Detect which cell encompasses the target text, then output its (X, Y) center coordinate. 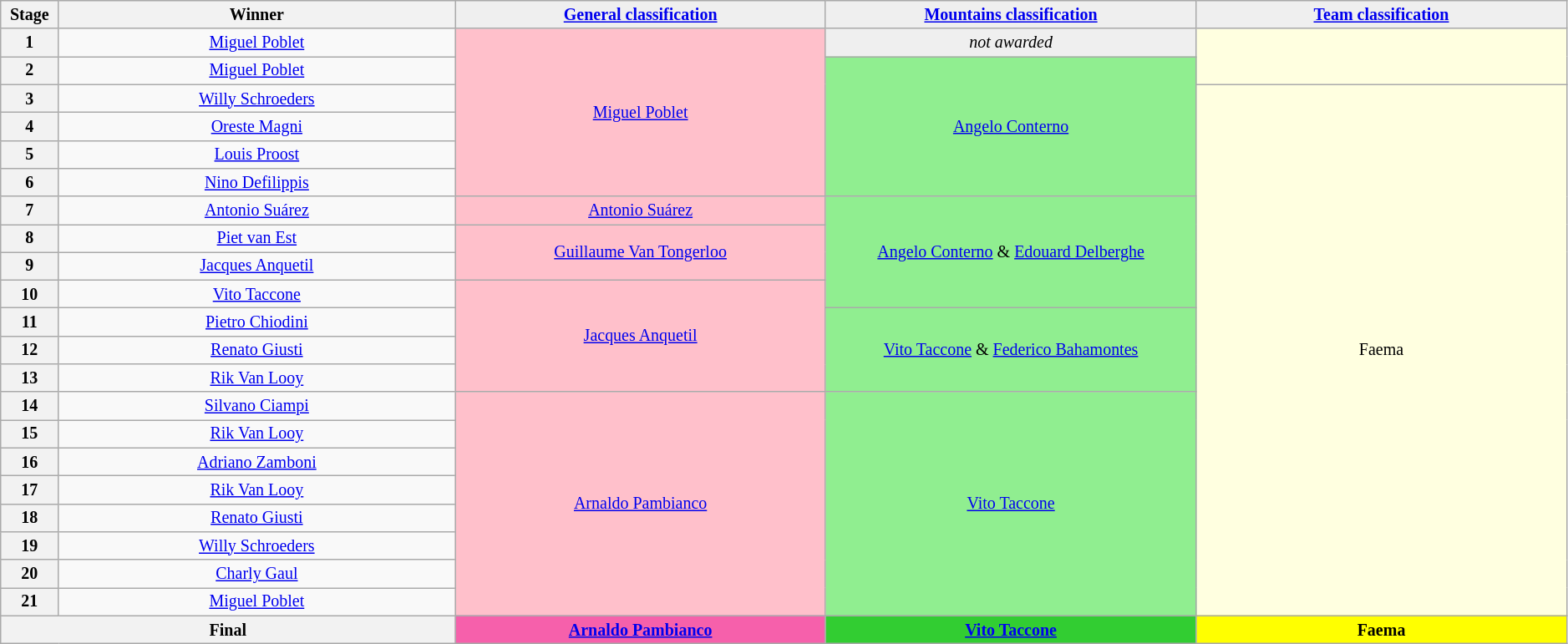
Nino Defilippis (257, 182)
9 (30, 266)
Pietro Chiodini (257, 322)
18 (30, 518)
Charly Gaul (257, 573)
General classification (640, 15)
1 (30, 43)
11 (30, 322)
Silvano Ciampi (257, 406)
Adriano Zamboni (257, 463)
Angelo Conterno (1011, 127)
Guillaume Van Tongerloo (640, 252)
Piet van Est (257, 239)
14 (30, 406)
5 (30, 154)
21 (30, 601)
10 (30, 294)
6 (30, 182)
17 (30, 489)
Stage (30, 15)
7 (30, 210)
12 (30, 351)
Vito Taccone & Federico Bahamontes (1011, 350)
Louis Proost (257, 154)
Final (228, 630)
20 (30, 573)
15 (30, 434)
not awarded (1011, 43)
Mountains classification (1011, 15)
3 (30, 99)
2 (30, 70)
Team classification (1382, 15)
Oreste Magni (257, 127)
8 (30, 239)
Angelo Conterno & Edouard Delberghe (1011, 252)
13 (30, 378)
4 (30, 127)
16 (30, 463)
Winner (257, 15)
19 (30, 546)
